Identify which cell holds the provided text, then report its (x, y) central coordinate. 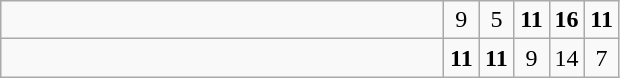
7 (602, 58)
16 (566, 20)
14 (566, 58)
5 (496, 20)
